Find where the given text appears and provide that cell's center as (X, Y) coordinate. 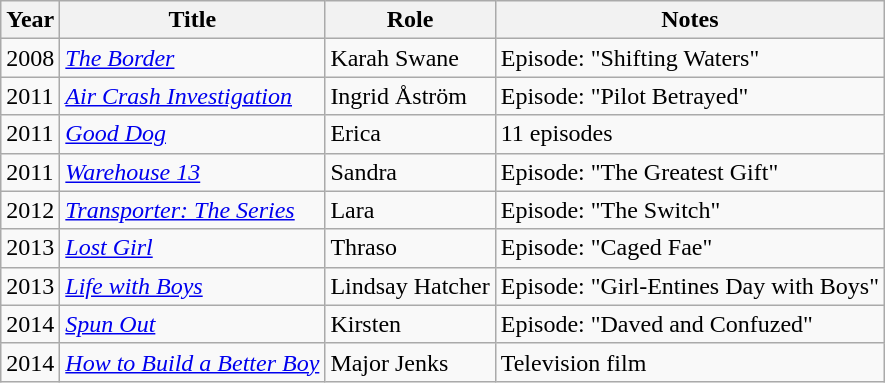
Major Jenks (410, 362)
Episode: "Pilot Betrayed" (690, 96)
Kirsten (410, 324)
Lindsay Hatcher (410, 286)
11 episodes (690, 134)
Lara (410, 210)
Episode: "The Switch" (690, 210)
Episode: "Daved and Confuzed" (690, 324)
Title (192, 20)
Good Dog (192, 134)
Air Crash Investigation (192, 96)
The Border (192, 58)
2008 (30, 58)
Erica (410, 134)
Television film (690, 362)
Transporter: The Series (192, 210)
Warehouse 13 (192, 172)
Karah Swane (410, 58)
Thraso (410, 248)
Episode: "Caged Fae" (690, 248)
Episode: "Girl-Entines Day with Boys" (690, 286)
Episode: "The Greatest Gift" (690, 172)
Role (410, 20)
Life with Boys (192, 286)
Episode: "Shifting Waters" (690, 58)
Ingrid Åström (410, 96)
Lost Girl (192, 248)
2012 (30, 210)
Sandra (410, 172)
Year (30, 20)
How to Build a Better Boy (192, 362)
Notes (690, 20)
Spun Out (192, 324)
